Return (X, Y) of the center of cell containing provided text 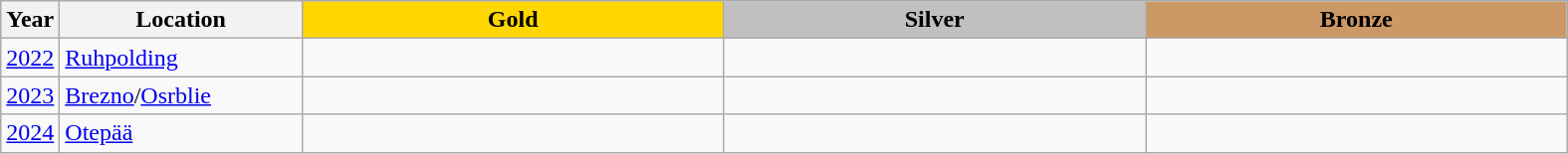
2023 (30, 95)
2024 (30, 133)
Ruhpolding (181, 58)
2022 (30, 58)
Brezno/Osrblie (181, 95)
Otepää (181, 133)
Location (181, 20)
Silver (935, 20)
Gold (513, 20)
Bronze (1356, 20)
Year (30, 20)
